Scan for the cell matching the given text and deliver its [X, Y] coordinate at center. 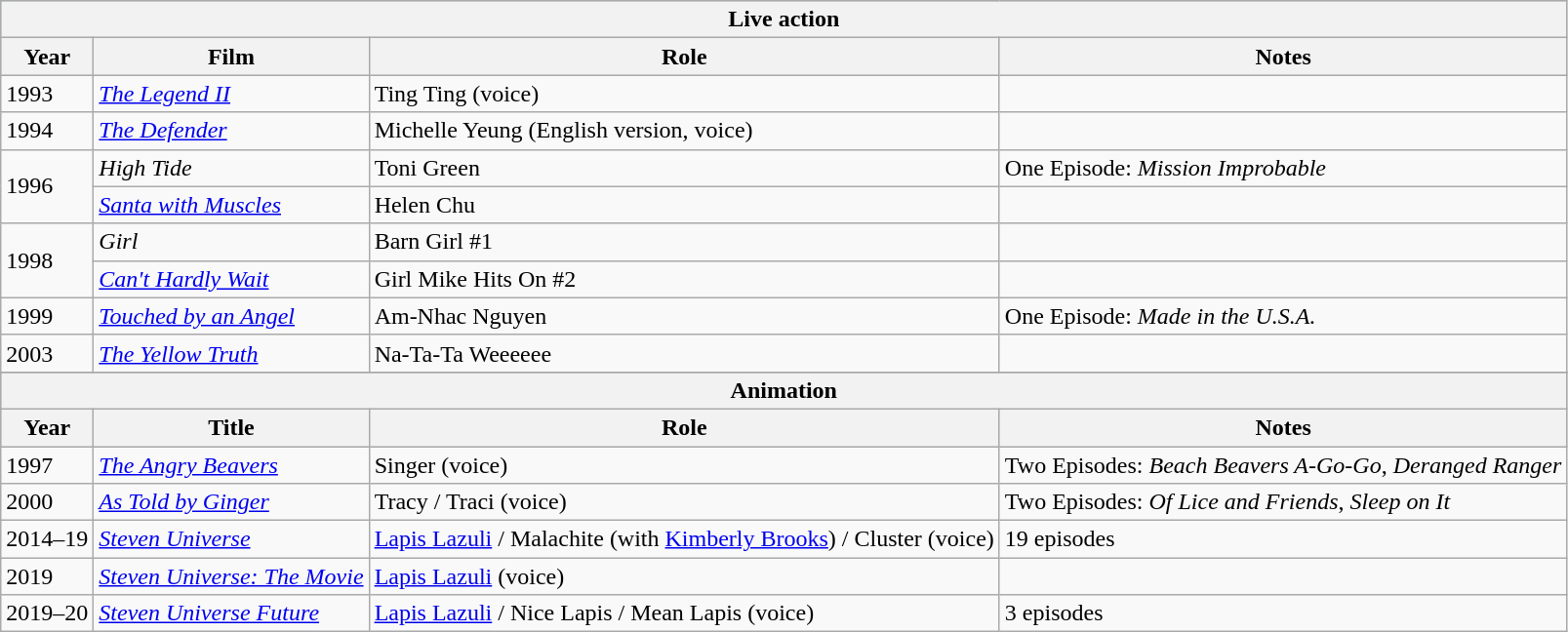
As Told by Ginger [231, 502]
3 episodes [1283, 613]
Tracy / Traci (voice) [684, 502]
One Episode: Made in the U.S.A. [1283, 316]
Michelle Yeung (English version, voice) [684, 131]
Animation [784, 390]
1997 [47, 465]
Am-Nhac Nguyen [684, 316]
The Defender [231, 131]
19 episodes [1283, 539]
2019 [47, 576]
1998 [47, 260]
Live action [784, 20]
Girl [231, 242]
High Tide [231, 168]
Steven Universe Future [231, 613]
One Episode: Mission Improbable [1283, 168]
Title [231, 427]
2019–20 [47, 613]
Barn Girl #1 [684, 242]
Lapis Lazuli / Nice Lapis / Mean Lapis (voice) [684, 613]
Toni Green [684, 168]
Two Episodes: Of Lice and Friends, Sleep on It [1283, 502]
The Angry Beavers [231, 465]
Helen Chu [684, 205]
2000 [47, 502]
Can't Hardly Wait [231, 279]
1999 [47, 316]
Girl Mike Hits On #2 [684, 279]
Steven Universe [231, 539]
Lapis Lazuli / Malachite (with Kimberly Brooks) / Cluster (voice) [684, 539]
The Yellow Truth [231, 353]
Na-Ta-Ta Weeeeee [684, 353]
2014–19 [47, 539]
Steven Universe: The Movie [231, 576]
Lapis Lazuli (voice) [684, 576]
2003 [47, 353]
Santa with Muscles [231, 205]
Touched by an Angel [231, 316]
Two Episodes: Beach Beavers A-Go-Go, Deranged Ranger [1283, 465]
Ting Ting (voice) [684, 94]
Film [231, 57]
The Legend II [231, 94]
1994 [47, 131]
Singer (voice) [684, 465]
1996 [47, 186]
1993 [47, 94]
